Capture the cell that displays the provided text and extract its [x, y] central coordinate. 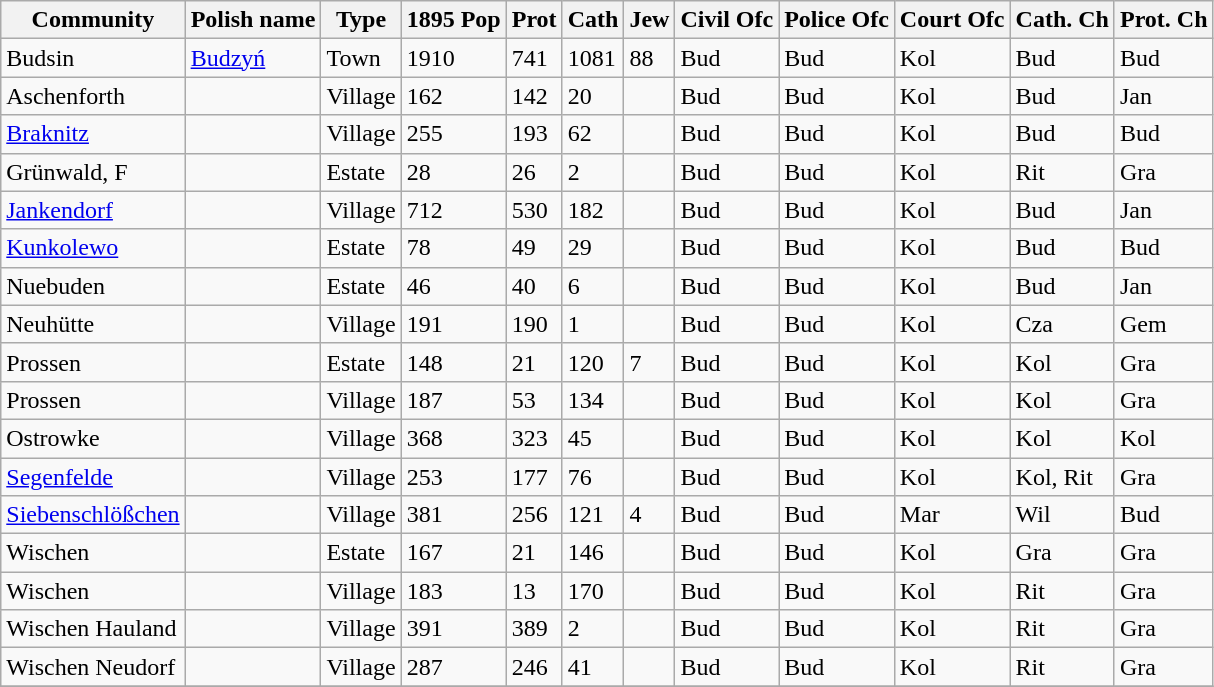
7 [650, 362]
Ostrowke [93, 438]
Nuebuden [93, 286]
62 [593, 134]
191 [454, 324]
253 [454, 477]
49 [534, 248]
148 [454, 362]
29 [593, 248]
323 [534, 438]
Polish name [253, 20]
287 [454, 667]
121 [593, 515]
177 [534, 477]
183 [454, 591]
26 [534, 172]
Kol, Rit [1062, 477]
182 [593, 210]
Cza [1062, 324]
Community [93, 20]
88 [650, 58]
712 [454, 210]
134 [593, 400]
20 [593, 96]
4 [650, 515]
53 [534, 400]
Segenfelde [93, 477]
Court Ofc [952, 20]
530 [534, 210]
Grünwald, F [93, 172]
255 [454, 134]
Neuhütte [93, 324]
170 [593, 591]
146 [593, 553]
1 [593, 324]
Budzyń [253, 58]
193 [534, 134]
Prot. Ch [1164, 20]
162 [454, 96]
Gem [1164, 324]
Kunkolewo [93, 248]
381 [454, 515]
142 [534, 96]
256 [534, 515]
Budsin [93, 58]
190 [534, 324]
Cath [593, 20]
391 [454, 629]
41 [593, 667]
6 [593, 286]
Wil [1062, 515]
Civil Ofc [727, 20]
Town [361, 58]
Braknitz [93, 134]
78 [454, 248]
1895 Pop [454, 20]
Jankendorf [93, 210]
Wischen Neudorf [93, 667]
Police Ofc [837, 20]
76 [593, 477]
45 [593, 438]
167 [454, 553]
Jew [650, 20]
1081 [593, 58]
Cath. Ch [1062, 20]
246 [534, 667]
28 [454, 172]
Aschenforth [93, 96]
187 [454, 400]
Mar [952, 515]
389 [534, 629]
Wischen Hauland [93, 629]
368 [454, 438]
Siebenschlößchen [93, 515]
Prot [534, 20]
13 [534, 591]
40 [534, 286]
1910 [454, 58]
46 [454, 286]
741 [534, 58]
Type [361, 20]
120 [593, 362]
